Scan for the cell matching the given text and deliver its (X, Y) coordinate at center. 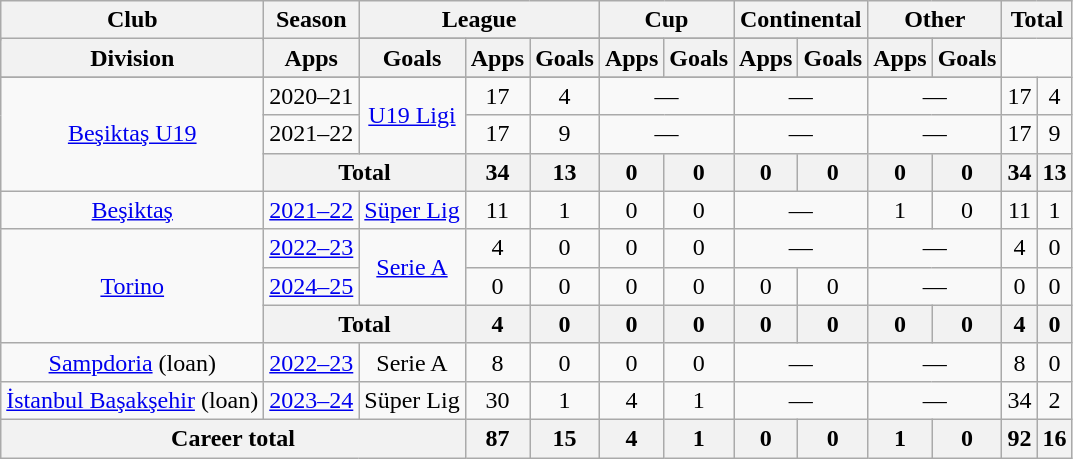
Continental (801, 20)
Club (132, 20)
Career total (233, 438)
2023–24 (312, 400)
92 (1020, 438)
Beşiktaş U19 (132, 134)
2020–21 (312, 96)
15 (565, 438)
30 (497, 400)
87 (497, 438)
Season (312, 20)
2 (1054, 400)
İstanbul Başakşehir (loan) (132, 400)
Cup (666, 20)
League (480, 20)
Sampdoria (loan) (132, 362)
Beşiktaş (132, 210)
Torino (132, 286)
Division (132, 58)
Other (935, 20)
16 (1054, 438)
2024–25 (312, 286)
U19 Ligi (412, 115)
